Return the (X, Y) coordinate for the center point of the cell that contains the specified text.  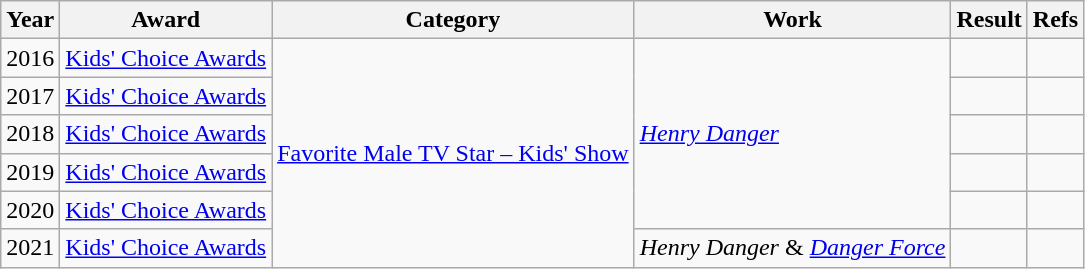
2021 (30, 248)
Henry Danger & Danger Force (792, 248)
2020 (30, 210)
2018 (30, 134)
2019 (30, 172)
Henry Danger (792, 134)
2017 (30, 96)
Award (166, 20)
Refs (1055, 20)
Category (453, 20)
Work (792, 20)
Favorite Male TV Star – Kids' Show (453, 153)
2016 (30, 58)
Result (989, 20)
Year (30, 20)
